Scan for the cell matching the given text and deliver its (x, y) coordinate at center. 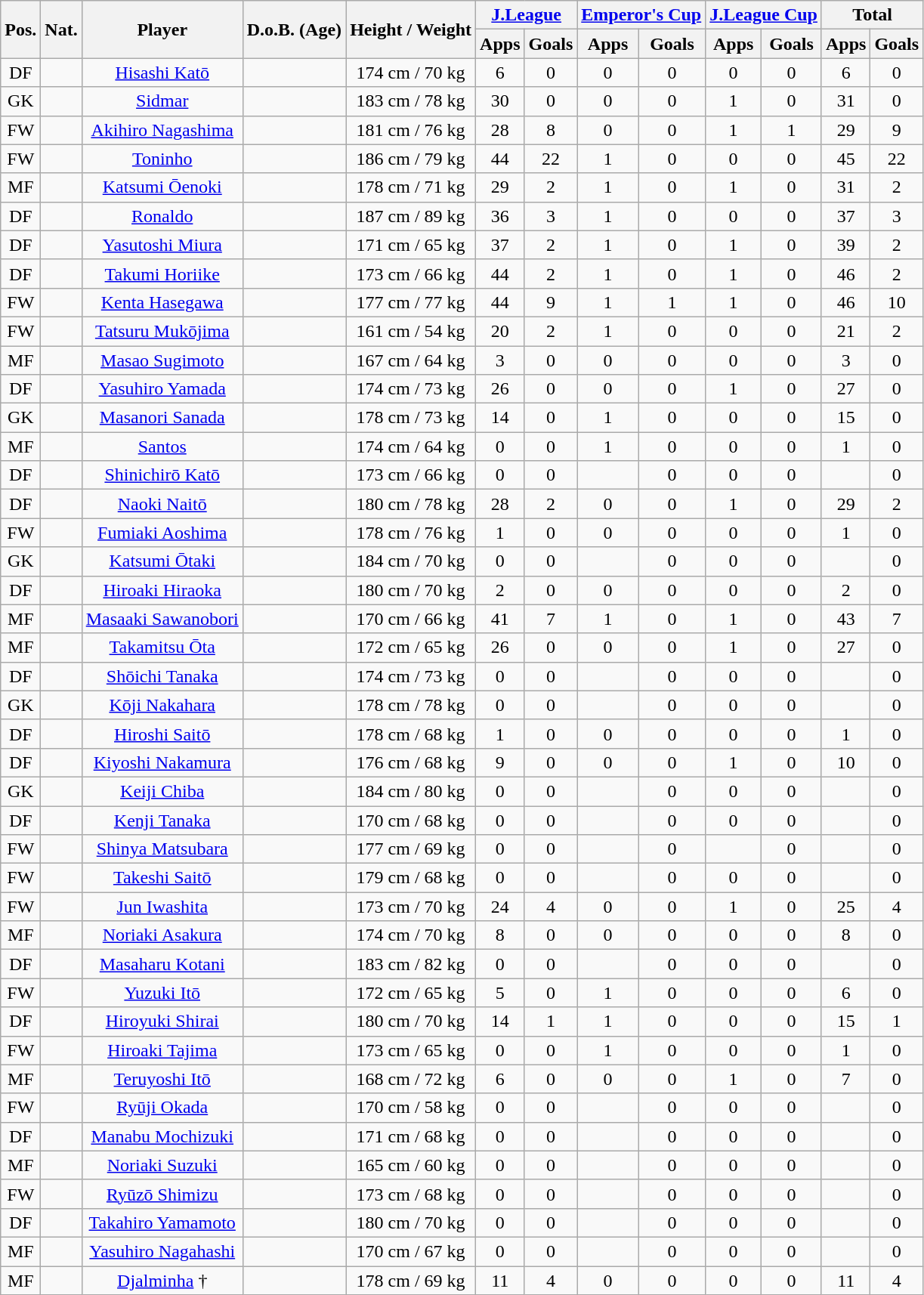
Akihiro Nagashima (162, 130)
Yasuhiro Yamada (162, 389)
Noriaki Asakura (162, 935)
178 cm / 69 kg (411, 1281)
Manabu Mochizuki (162, 1136)
168 cm / 72 kg (411, 1079)
Tatsuru Mukōjima (162, 331)
Katsumi Ōenoki (162, 187)
178 cm / 73 kg (411, 418)
39 (845, 245)
Kiyoshi Nakamura (162, 762)
161 cm / 54 kg (411, 331)
173 cm / 68 kg (411, 1194)
Height / Weight (411, 29)
178 cm / 71 kg (411, 187)
170 cm / 58 kg (411, 1108)
Ronaldo (162, 216)
171 cm / 68 kg (411, 1136)
Keiji Chiba (162, 791)
Kōji Nakahara (162, 705)
24 (500, 907)
36 (500, 216)
178 cm / 78 kg (411, 705)
Hiroaki Hiraoka (162, 590)
Takahiro Yamamoto (162, 1222)
Takamitsu Ōta (162, 647)
Noriaki Suzuki (162, 1165)
186 cm / 79 kg (411, 159)
Yasutoshi Miura (162, 245)
Teruyoshi Itō (162, 1079)
Masaharu Kotani (162, 964)
178 cm / 76 kg (411, 533)
Jun Iwashita (162, 907)
178 cm / 68 kg (411, 734)
Takeshi Saitō (162, 878)
Hiroyuki Shirai (162, 1021)
Ryūzō Shimizu (162, 1194)
184 cm / 80 kg (411, 791)
J.League (527, 15)
170 cm / 68 kg (411, 820)
Kenta Hasegawa (162, 302)
170 cm / 66 kg (411, 619)
5 (500, 993)
176 cm / 68 kg (411, 762)
Pos. (21, 29)
Hisashi Katō (162, 73)
174 cm / 64 kg (411, 447)
177 cm / 77 kg (411, 302)
184 cm / 70 kg (411, 561)
Yuzuki Itō (162, 993)
187 cm / 89 kg (411, 216)
Hiroshi Saitō (162, 734)
Kenji Tanaka (162, 820)
Sidmar (162, 101)
Katsumi Ōtaki (162, 561)
Nat. (61, 29)
43 (845, 619)
45 (845, 159)
Yasuhiro Nagahashi (162, 1251)
D.o.B. (Age) (294, 29)
170 cm / 67 kg (411, 1251)
Santos (162, 447)
Shinichirō Katō (162, 475)
171 cm / 65 kg (411, 245)
Emperor's Cup (641, 15)
183 cm / 78 kg (411, 101)
30 (500, 101)
179 cm / 68 kg (411, 878)
Hiroaki Tajima (162, 1050)
Player (162, 29)
167 cm / 64 kg (411, 360)
Masao Sugimoto (162, 360)
41 (500, 619)
Naoki Naitō (162, 504)
Djalminha † (162, 1281)
25 (845, 907)
Takumi Horiike (162, 274)
173 cm / 65 kg (411, 1050)
Ryūji Okada (162, 1108)
21 (845, 331)
Masanori Sanada (162, 418)
173 cm / 70 kg (411, 907)
177 cm / 69 kg (411, 849)
165 cm / 60 kg (411, 1165)
183 cm / 82 kg (411, 964)
Toninho (162, 159)
180 cm / 78 kg (411, 504)
Total (872, 15)
Masaaki Sawanobori (162, 619)
181 cm / 76 kg (411, 130)
J.League Cup (764, 15)
Shōichi Tanaka (162, 676)
20 (500, 331)
Fumiaki Aoshima (162, 533)
Shinya Matsubara (162, 849)
